Pinpoint the cell where the given text exists, returning its [x, y] midpoint coordinate. 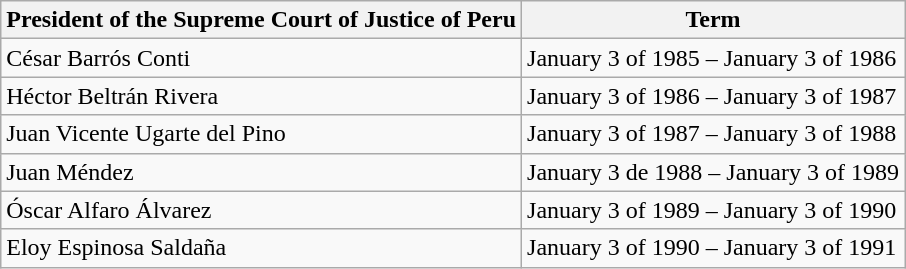
January 3 of 1990 – January 3 of 1991 [714, 248]
Juan Vicente Ugarte del Pino [262, 134]
Héctor Beltrán Rivera [262, 96]
Juan Méndez [262, 172]
January 3 of 1989 – January 3 of 1990 [714, 210]
César Barrós Conti [262, 58]
Eloy Espinosa Saldaña [262, 248]
January 3 of 1987 – January 3 of 1988 [714, 134]
Óscar Alfaro Álvarez [262, 210]
January 3 of 1986 – January 3 of 1987 [714, 96]
Term [714, 20]
January 3 of 1985 – January 3 of 1986 [714, 58]
January 3 de 1988 – January 3 of 1989 [714, 172]
President of the Supreme Court of Justice of Peru [262, 20]
